Return the [x, y] coordinate for the center point of the cell that contains the specified text.  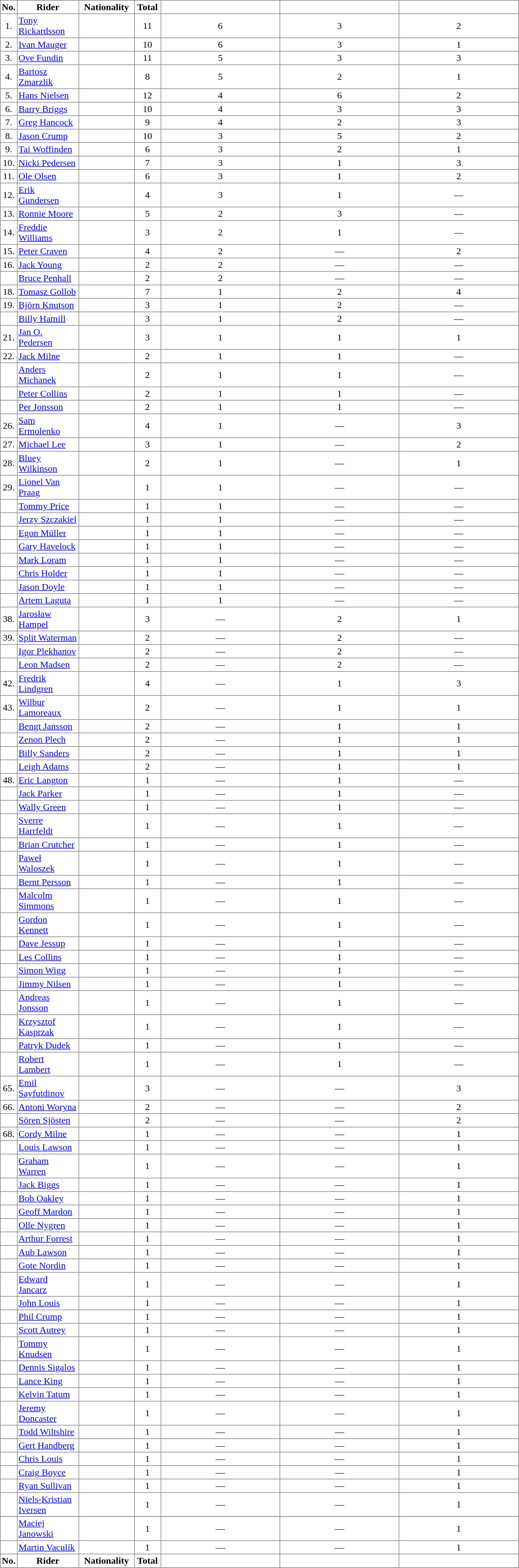
Billy Hamill [48, 319]
Simon Wigg [48, 970]
Ole Olsen [48, 176]
28. [9, 463]
Ivan Mauger [48, 45]
Greg Hancock [48, 122]
39. [9, 638]
Krzysztof Kasprzak [48, 1027]
Sören Sjösten [48, 1120]
Nicki Pedersen [48, 163]
Scott Autrey [48, 1330]
43. [9, 707]
65. [9, 1088]
Gote Nordin [48, 1265]
Artem Laguta [48, 600]
Ryan Sullivan [48, 1486]
Leon Madsen [48, 665]
66. [9, 1107]
42. [9, 684]
Wilbur Lamoreaux [48, 707]
Igor Plekhanov [48, 651]
Phil Crump [48, 1317]
5. [9, 95]
Bluey Wilkinson [48, 463]
Olle Nygren [48, 1225]
Hans Nielsen [48, 95]
Geoff Mardon [48, 1212]
Cordy Milne [48, 1134]
Jarosław Hampel [48, 619]
Per Jonsson [48, 407]
Les Collins [48, 957]
Maciej Janowski [48, 1529]
Björn Knutson [48, 305]
Arthur Forrest [48, 1238]
Tommy Price [48, 506]
19. [9, 305]
Zenon Plech [48, 739]
Bruce Penhall [48, 278]
Jack Milne [48, 356]
Dennis Sigalos [48, 1367]
Tony Rickardsson [48, 26]
Sverre Harrfeldt [48, 826]
9. [9, 149]
Erik Gundersen [48, 195]
Mark Loram [48, 560]
Tai Woffinden [48, 149]
Peter Collins [48, 394]
12 [148, 95]
Bernt Persson [48, 882]
Lance King [48, 1381]
13. [9, 214]
14. [9, 233]
3. [9, 58]
10. [9, 163]
Louis Lawson [48, 1147]
4. [9, 77]
21. [9, 337]
Eric Langton [48, 780]
1. [9, 26]
48. [9, 780]
Andreas Jonsson [48, 1003]
Jack Young [48, 265]
Split Waterman [48, 638]
Kelvin Tatum [48, 1394]
Bengt Jansson [48, 726]
Jack Parker [48, 793]
8. [9, 136]
Tomasz Gollob [48, 292]
Bob Oakley [48, 1198]
Emil Sayfutdinov [48, 1088]
Ove Fundin [48, 58]
16. [9, 265]
Antoni Woryna [48, 1107]
Jason Doyle [48, 587]
Egon Müller [48, 533]
Martin Vaculík [48, 1547]
Leigh Adams [48, 766]
Gary Havelock [48, 546]
8 [148, 77]
38. [9, 619]
Gert Handberg [48, 1445]
John Louis [48, 1303]
Jason Crump [48, 136]
Sam Ermolenko [48, 426]
Fredrik Lindgren [48, 684]
Tommy Knudsen [48, 1349]
Paweł Waloszek [48, 863]
Peter Craven [48, 251]
22. [9, 356]
26. [9, 426]
15. [9, 251]
27. [9, 444]
Robert Lambert [48, 1064]
18. [9, 292]
Brian Crutcher [48, 845]
Lionel Van Praag [48, 487]
Malcolm Simmons [48, 901]
Craig Boyce [48, 1472]
Billy Sanders [48, 753]
Wally Green [48, 807]
9 [148, 122]
68. [9, 1134]
12. [9, 195]
Niels-Kristian Iversen [48, 1505]
Edward Jancarz [48, 1285]
2. [9, 45]
Jan O. Pedersen [48, 337]
Jerzy Szczakiel [48, 519]
7. [9, 122]
Chris Louis [48, 1459]
Dave Jessup [48, 943]
Chris Holder [48, 573]
Jeremy Doncaster [48, 1413]
Michael Lee [48, 444]
6. [9, 109]
Patryk Dudek [48, 1045]
11. [9, 176]
Bartosz Zmarzlik [48, 77]
Aub Lawson [48, 1252]
Barry Briggs [48, 109]
Anders Michanek [48, 375]
Ronnie Moore [48, 214]
29. [9, 487]
Jimmy Nilsen [48, 984]
Jack Biggs [48, 1185]
Freddie Williams [48, 233]
Todd Wiltshire [48, 1432]
Gordon Kennett [48, 925]
Graham Warren [48, 1166]
